Return the (X, Y) coordinate for the center point of the cell that contains the specified text.  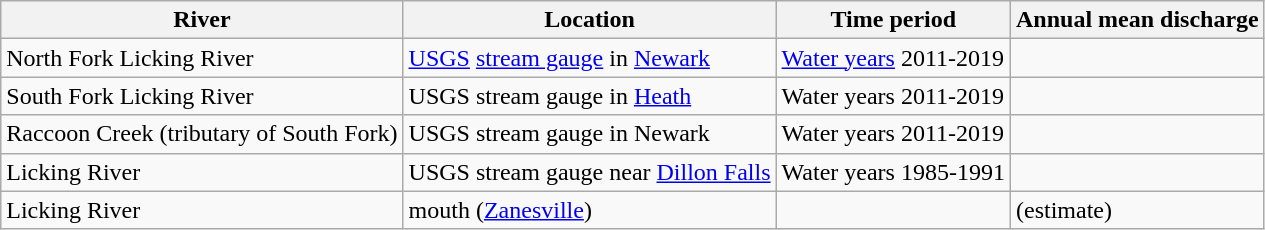
USGS stream gauge in Heath (590, 96)
South Fork Licking River (202, 96)
River (202, 20)
Annual mean discharge (1137, 20)
(estimate) (1137, 210)
Time period (893, 20)
Water years 1985-1991 (893, 172)
mouth (Zanesville) (590, 210)
Raccoon Creek (tributary of South Fork) (202, 134)
USGS stream gauge near Dillon Falls (590, 172)
Location (590, 20)
North Fork Licking River (202, 58)
